For the text-containing cell, return its midpoint in (X, Y) coordinate format. 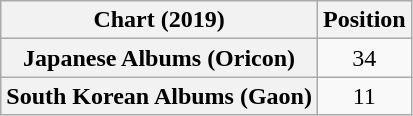
Chart (2019) (160, 20)
Position (364, 20)
34 (364, 58)
Japanese Albums (Oricon) (160, 58)
South Korean Albums (Gaon) (160, 96)
11 (364, 96)
